Provide the (X, Y) coordinate of the cell's center where the given text is located.  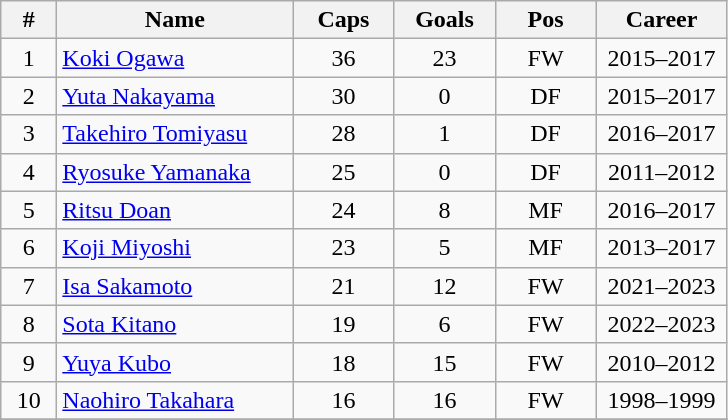
Koki Ogawa (175, 58)
9 (29, 362)
# (29, 20)
12 (444, 286)
2013–2017 (662, 248)
Goals (444, 20)
Sota Kitano (175, 324)
2011–2012 (662, 172)
28 (344, 134)
Ryosuke Yamanaka (175, 172)
21 (344, 286)
Takehiro Tomiyasu (175, 134)
Naohiro Takahara (175, 400)
24 (344, 210)
15 (444, 362)
Caps (344, 20)
Koji Miyoshi (175, 248)
2 (29, 96)
Career (662, 20)
30 (344, 96)
4 (29, 172)
36 (344, 58)
18 (344, 362)
Pos (546, 20)
25 (344, 172)
Ritsu Doan (175, 210)
2022–2023 (662, 324)
3 (29, 134)
Yuta Nakayama (175, 96)
2021–2023 (662, 286)
Isa Sakamoto (175, 286)
19 (344, 324)
Name (175, 20)
2010–2012 (662, 362)
7 (29, 286)
10 (29, 400)
Yuya Kubo (175, 362)
1998–1999 (662, 400)
